Find where the given text appears and provide that cell's center as [X, Y] coordinate. 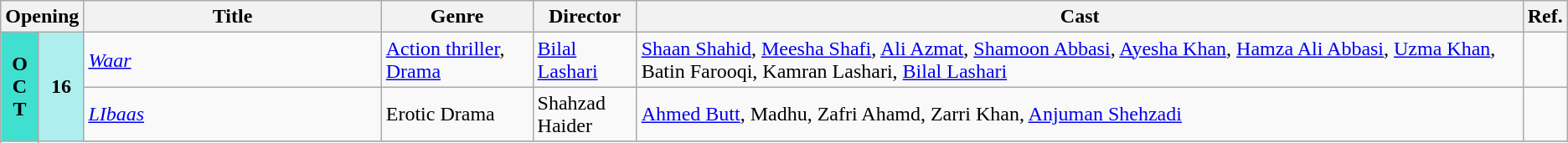
Cast [1080, 17]
LIbaas [233, 114]
Director [585, 17]
Opening [42, 17]
Action thriller, Drama [457, 60]
Waar [233, 60]
Title [233, 17]
OCT [20, 87]
Genre [457, 17]
Ahmed Butt, Madhu, Zafri Ahamd, Zarri Khan, Anjuman Shehzadi [1080, 114]
Erotic Drama [457, 114]
Bilal Lashari [585, 60]
ShahzadHaider [585, 114]
Shaan Shahid, Meesha Shafi, Ali Azmat, Shamoon Abbasi, Ayesha Khan, Hamza Ali Abbasi, Uzma Khan, Batin Farooqi, Kamran Lashari, Bilal Lashari [1080, 60]
16 [61, 87]
Ref. [1545, 17]
